Output the [X, Y] coordinate of the center of the cell containing the given text.  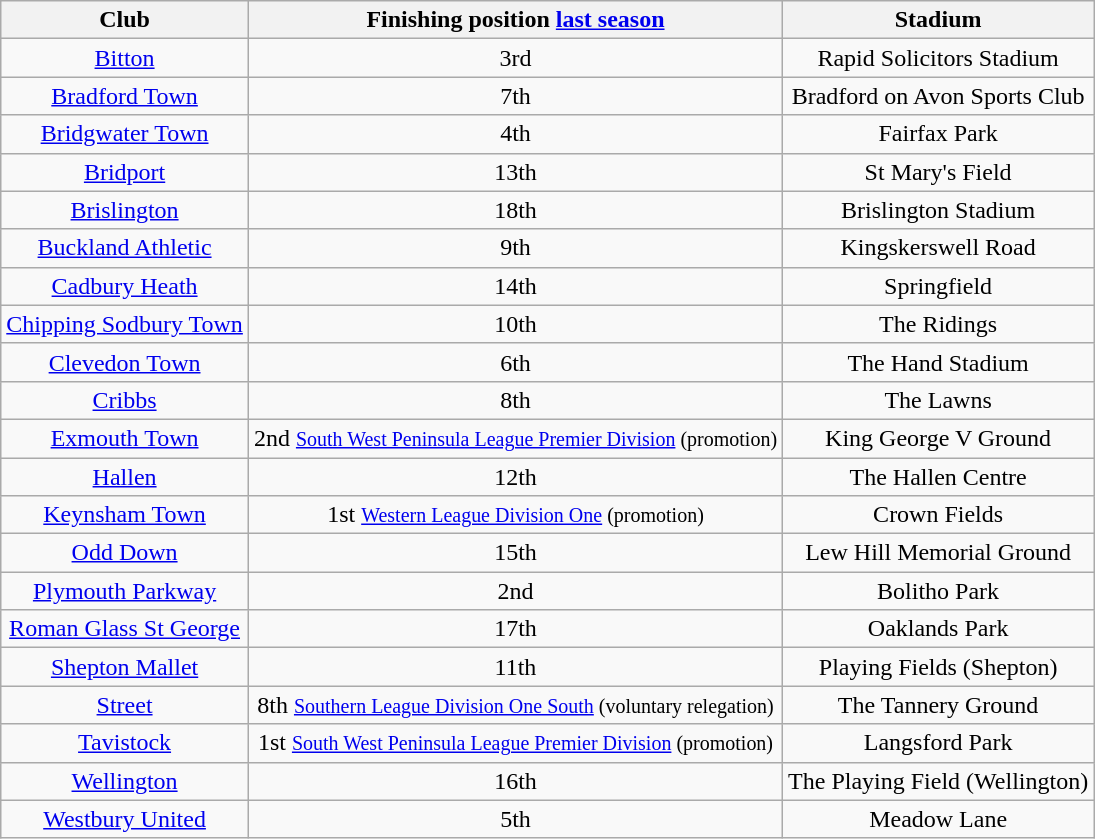
7th [515, 96]
16th [515, 781]
Crown Fields [938, 515]
14th [515, 286]
18th [515, 210]
The Lawns [938, 400]
Club [125, 20]
17th [515, 629]
11th [515, 667]
Hallen [125, 477]
Brislington [125, 210]
St Mary's Field [938, 172]
Bolitho Park [938, 591]
Bitton [125, 58]
Langsford Park [938, 743]
Stadium [938, 20]
Plymouth Parkway [125, 591]
15th [515, 553]
Clevedon Town [125, 362]
Westbury United [125, 819]
Keynsham Town [125, 515]
Bridport [125, 172]
Meadow Lane [938, 819]
Exmouth Town [125, 438]
2nd [515, 591]
The Ridings [938, 324]
Brislington Stadium [938, 210]
Shepton Mallet [125, 667]
4th [515, 134]
13th [515, 172]
6th [515, 362]
The Hallen Centre [938, 477]
Rapid Solicitors Stadium [938, 58]
The Hand Stadium [938, 362]
Bradford Town [125, 96]
Playing Fields (Shepton) [938, 667]
12th [515, 477]
8th Southern League Division One South (voluntary relegation) [515, 705]
Odd Down [125, 553]
8th [515, 400]
Wellington [125, 781]
King George V Ground [938, 438]
5th [515, 819]
Roman Glass St George [125, 629]
2nd South West Peninsula League Premier Division (promotion) [515, 438]
Cribbs [125, 400]
3rd [515, 58]
1st Western League Division One (promotion) [515, 515]
Buckland Athletic [125, 248]
Springfield [938, 286]
Cadbury Heath [125, 286]
Oaklands Park [938, 629]
Fairfax Park [938, 134]
Bridgwater Town [125, 134]
Street [125, 705]
9th [515, 248]
Chipping Sodbury Town [125, 324]
The Playing Field (Wellington) [938, 781]
Tavistock [125, 743]
Lew Hill Memorial Ground [938, 553]
1st South West Peninsula League Premier Division (promotion) [515, 743]
Kingskerswell Road [938, 248]
Finishing position last season [515, 20]
The Tannery Ground [938, 705]
Bradford on Avon Sports Club [938, 96]
10th [515, 324]
